Extract the (x, y) coordinate from the center of the cell holding the provided text.  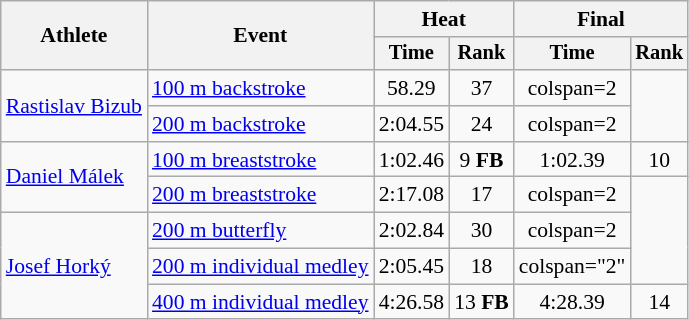
4:28.39 (572, 302)
13 FB (482, 302)
24 (482, 124)
2:05.45 (412, 267)
400 m individual medley (260, 302)
2:17.08 (412, 195)
200 m backstroke (260, 124)
Daniel Málek (74, 178)
58.29 (412, 88)
18 (482, 267)
Athlete (74, 36)
37 (482, 88)
Event (260, 36)
100 m backstroke (260, 88)
1:02.39 (572, 160)
1:02.46 (412, 160)
100 m breaststroke (260, 160)
Rastislav Bizub (74, 106)
200 m breaststroke (260, 195)
30 (482, 231)
4:26.58 (412, 302)
200 m butterfly (260, 231)
colspan="2" (572, 267)
17 (482, 195)
Final (601, 19)
2:02.84 (412, 231)
14 (659, 302)
10 (659, 160)
Heat (444, 19)
200 m individual medley (260, 267)
9 FB (482, 160)
Josef Horký (74, 266)
2:04.55 (412, 124)
